Locate the cell with the specified text and output its [X, Y] center coordinate. 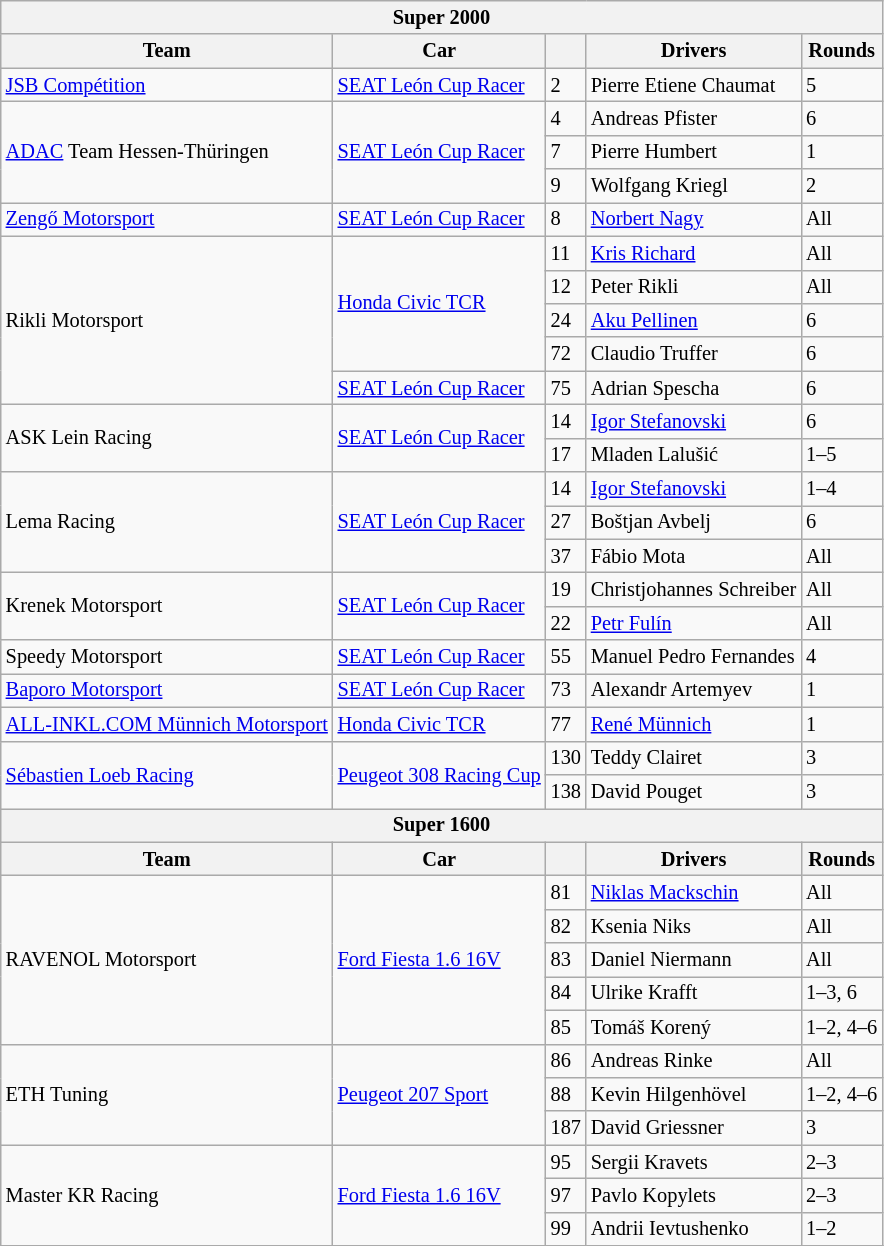
55 [566, 657]
Master KR Racing [167, 1196]
Claudio Truffer [694, 354]
Andreas Rinke [694, 1061]
ASK Lein Racing [167, 438]
Alexandr Artemyev [694, 690]
René Münnich [694, 724]
Ulrike Krafft [694, 993]
77 [566, 724]
1–4 [842, 489]
138 [566, 791]
Sébastien Loeb Racing [167, 774]
Super 2000 [442, 17]
Kevin Hilgenhövel [694, 1094]
Tomáš Korený [694, 1027]
27 [566, 522]
ETH Tuning [167, 1094]
Peugeot 207 Sport [440, 1094]
99 [566, 1229]
Niklas Mackschin [694, 892]
187 [566, 1128]
Super 1600 [442, 825]
1–3, 6 [842, 993]
19 [566, 589]
88 [566, 1094]
RAVENOL Motorsport [167, 959]
Pierre Etiene Chaumat [694, 85]
81 [566, 892]
Aku Pellinen [694, 320]
Andrii Ievtushenko [694, 1229]
Mladen Lalušić [694, 455]
Lema Racing [167, 522]
130 [566, 758]
Pierre Humbert [694, 152]
83 [566, 960]
9 [566, 186]
Daniel Niermann [694, 960]
Norbert Nagy [694, 219]
73 [566, 690]
David Pouget [694, 791]
22 [566, 623]
David Griessner [694, 1128]
1–5 [842, 455]
Sergii Kravets [694, 1162]
Teddy Clairet [694, 758]
JSB Compétition [167, 85]
Krenek Motorsport [167, 606]
86 [566, 1061]
11 [566, 253]
Kris Richard [694, 253]
Ksenia Niks [694, 926]
82 [566, 926]
Peter Rikli [694, 287]
Boštjan Avbelj [694, 522]
97 [566, 1195]
Pavlo Kopylets [694, 1195]
Zengő Motorsport [167, 219]
Manuel Pedro Fernandes [694, 657]
Petr Fulín [694, 623]
1–2 [842, 1229]
ALL-INKL.COM Münnich Motorsport [167, 724]
84 [566, 993]
85 [566, 1027]
8 [566, 219]
75 [566, 388]
Andreas Pfister [694, 118]
Adrian Spescha [694, 388]
17 [566, 455]
12 [566, 287]
Baporo Motorsport [167, 690]
Peugeot 308 Racing Cup [440, 774]
ADAC Team Hessen-Thüringen [167, 152]
37 [566, 556]
7 [566, 152]
5 [842, 85]
Wolfgang Kriegl [694, 186]
Rikli Motorsport [167, 320]
95 [566, 1162]
Fábio Mota [694, 556]
Christjohannes Schreiber [694, 589]
Speedy Motorsport [167, 657]
24 [566, 320]
72 [566, 354]
